Locate the cell with the specified text and output its [X, Y] center coordinate. 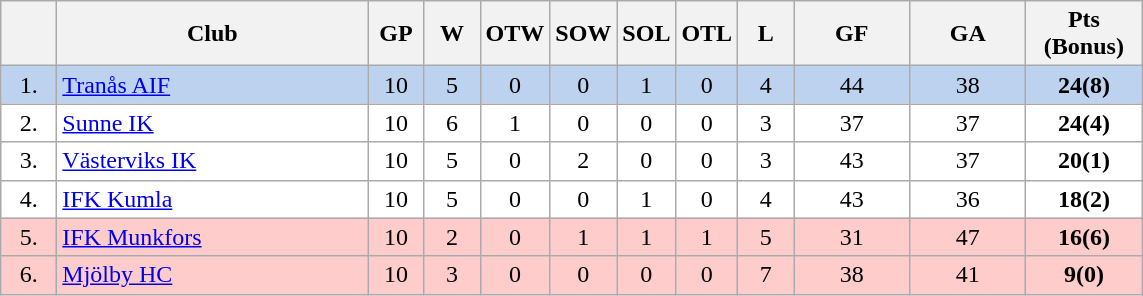
GP [396, 34]
Mjölby HC [212, 275]
47 [968, 237]
SOW [584, 34]
Sunne IK [212, 123]
1. [29, 85]
GA [968, 34]
5. [29, 237]
36 [968, 199]
OTW [515, 34]
24(8) [1084, 85]
16(6) [1084, 237]
Club [212, 34]
24(4) [1084, 123]
L [766, 34]
GF [852, 34]
41 [968, 275]
6. [29, 275]
SOL [646, 34]
20(1) [1084, 161]
OTL [707, 34]
18(2) [1084, 199]
7 [766, 275]
Västerviks IK [212, 161]
9(0) [1084, 275]
Tranås AIF [212, 85]
IFK Kumla [212, 199]
3. [29, 161]
Pts (Bonus) [1084, 34]
31 [852, 237]
2. [29, 123]
IFK Munkfors [212, 237]
6 [452, 123]
4. [29, 199]
W [452, 34]
44 [852, 85]
